Determine the [x, y] coordinate at the center of the cell enclosing the given text.  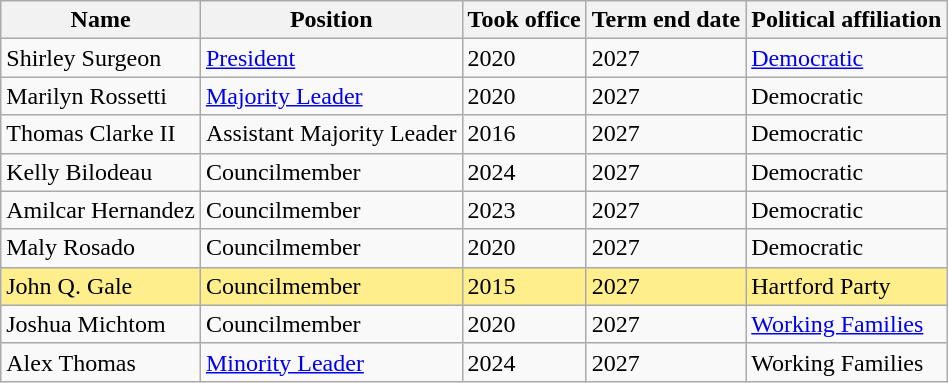
John Q. Gale [101, 286]
Minority Leader [331, 362]
Term end date [666, 20]
2016 [524, 134]
Maly Rosado [101, 248]
Political affiliation [846, 20]
Joshua Michtom [101, 324]
Assistant Majority Leader [331, 134]
2015 [524, 286]
2023 [524, 210]
Amilcar Hernandez [101, 210]
Name [101, 20]
Kelly Bilodeau [101, 172]
President [331, 58]
Thomas Clarke II [101, 134]
Majority Leader [331, 96]
Shirley Surgeon [101, 58]
Alex Thomas [101, 362]
Marilyn Rossetti [101, 96]
Hartford Party [846, 286]
Position [331, 20]
Took office [524, 20]
